Provide the [X, Y] coordinate of the cell's center where the given text is located.  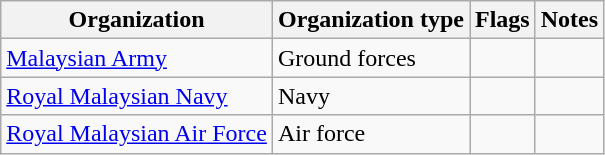
Royal Malaysian Air Force [137, 134]
Navy [370, 96]
Flags [503, 20]
Malaysian Army [137, 58]
Notes [569, 20]
Royal Malaysian Navy [137, 96]
Ground forces [370, 58]
Organization [137, 20]
Organization type [370, 20]
Air force [370, 134]
